Capture the cell that displays the provided text and extract its (x, y) central coordinate. 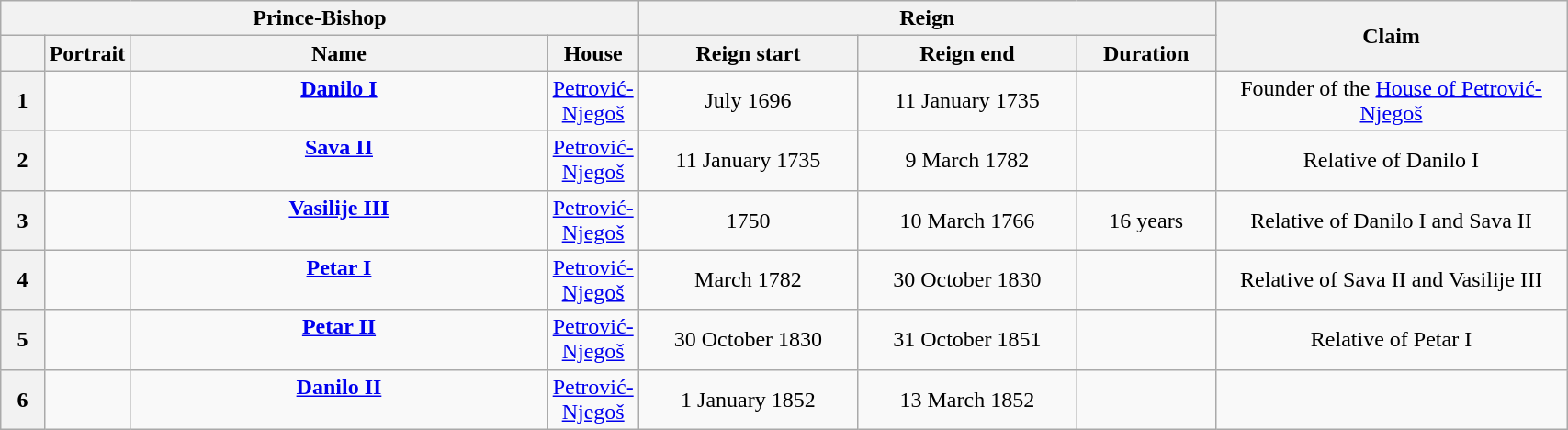
10 March 1766 (967, 221)
Danilo II (339, 399)
5 (22, 340)
Danilo I (339, 101)
2 (22, 160)
Prince-Bishop (320, 18)
July 1696 (748, 101)
Reign start (748, 53)
Petar I (339, 279)
1 January 1852 (748, 399)
1 (22, 101)
Reign (927, 18)
6 (22, 399)
Relative of Sava II and Vasilije III (1391, 279)
Reign end (967, 53)
Relative of Danilo I and Sava II (1391, 221)
4 (22, 279)
Relative of Danilo I (1391, 160)
Relative of Petar I (1391, 340)
Sava II (339, 160)
1750 (748, 221)
House (593, 53)
Claim (1391, 36)
16 years (1146, 221)
3 (22, 221)
Petar II (339, 340)
Name (339, 53)
Founder of the House of Petrović-Njegoš (1391, 101)
Duration (1146, 53)
Portrait (87, 53)
Vasilije III (339, 221)
31 October 1851 (967, 340)
9 March 1782 (967, 160)
March 1782 (748, 279)
13 March 1852 (967, 399)
